Scan for the cell matching the given text and deliver its [X, Y] coordinate at center. 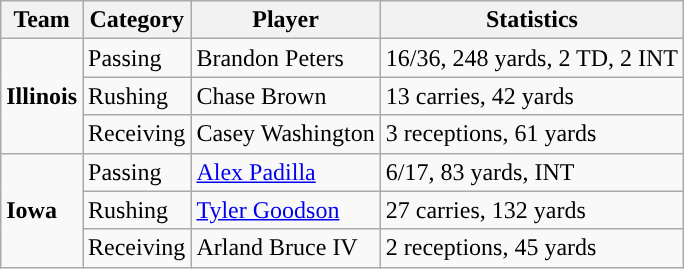
2 receptions, 45 yards [532, 248]
Tyler Goodson [286, 210]
Category [137, 20]
Illinois [42, 96]
16/36, 248 yards, 2 TD, 2 INT [532, 58]
Brandon Peters [286, 58]
Iowa [42, 210]
Arland Bruce IV [286, 248]
6/17, 83 yards, INT [532, 172]
27 carries, 132 yards [532, 210]
13 carries, 42 yards [532, 96]
Player [286, 20]
Alex Padilla [286, 172]
Casey Washington [286, 134]
Chase Brown [286, 96]
Team [42, 20]
3 receptions, 61 yards [532, 134]
Statistics [532, 20]
